Pinpoint the cell where the given text exists, returning its [X, Y] midpoint coordinate. 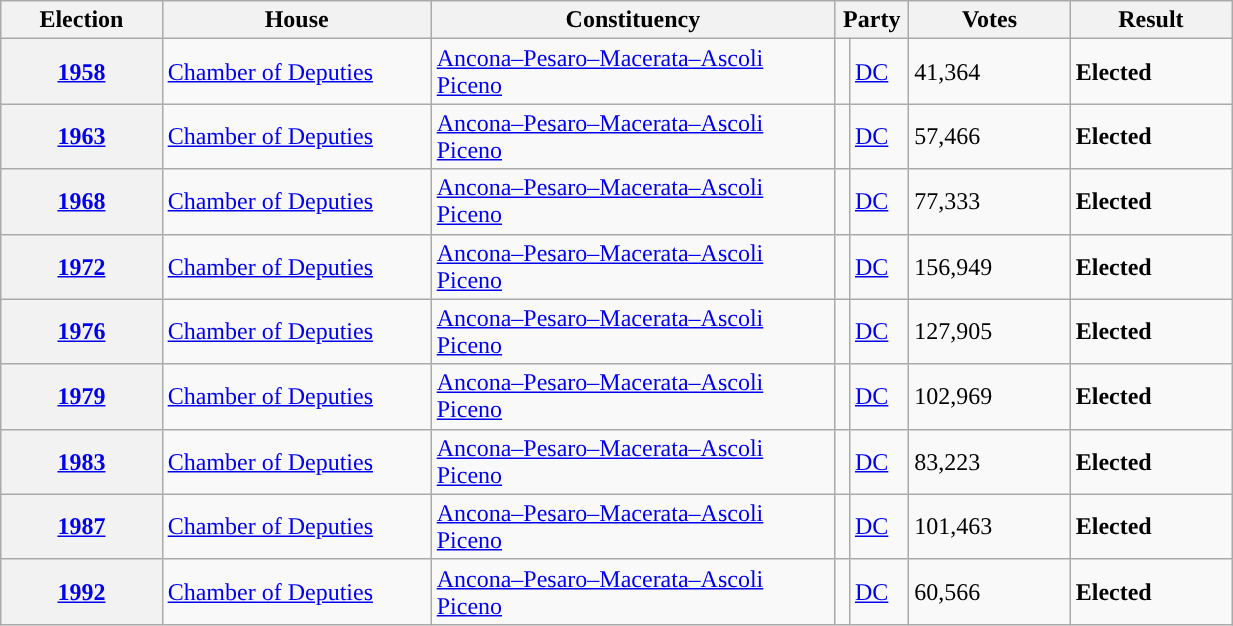
60,566 [990, 592]
1963 [82, 136]
1979 [82, 396]
156,949 [990, 266]
Votes [990, 20]
Party [872, 20]
83,223 [990, 462]
House [296, 20]
1987 [82, 526]
1958 [82, 72]
Result [1150, 20]
Election [82, 20]
101,463 [990, 526]
1968 [82, 202]
Constituency [633, 20]
102,969 [990, 396]
77,333 [990, 202]
1972 [82, 266]
1992 [82, 592]
127,905 [990, 332]
57,466 [990, 136]
1976 [82, 332]
41,364 [990, 72]
1983 [82, 462]
